Output the (x, y) coordinate of the center of the cell containing the given text.  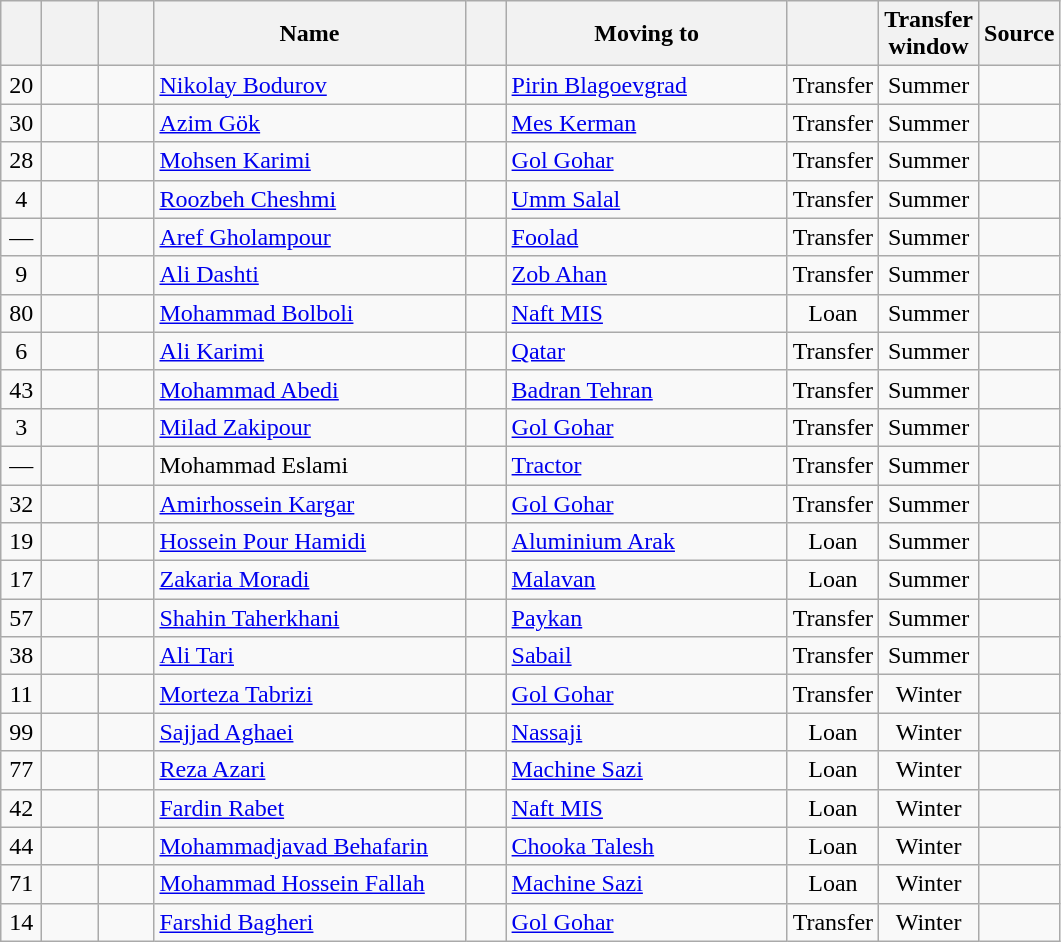
Azim Gök (310, 123)
Mohammad Bolboli (310, 313)
Farshid Bagheri (310, 922)
Moving to (646, 34)
Chooka Talesh (646, 846)
Mes Kerman (646, 123)
Mohammadjavad Behafarin (310, 846)
Mohsen Karimi (310, 161)
Aref Gholampour (310, 237)
30 (22, 123)
Sabail (646, 656)
Zakaria Moradi (310, 580)
Ali Dashti (310, 275)
Umm Salal (646, 199)
Foolad (646, 237)
14 (22, 922)
19 (22, 542)
Reza Azari (310, 770)
28 (22, 161)
43 (22, 389)
3 (22, 427)
Shahin Taherkhani (310, 618)
Qatar (646, 351)
99 (22, 732)
17 (22, 580)
38 (22, 656)
Tractor (646, 465)
42 (22, 808)
Fardin Rabet (310, 808)
Badran Tehran (646, 389)
71 (22, 884)
6 (22, 351)
Paykan (646, 618)
Milad Zakipour (310, 427)
Source (1020, 34)
Nikolay Bodurov (310, 85)
Ali Tari (310, 656)
Mohammad Hossein Fallah (310, 884)
Mohammad Abedi (310, 389)
Amirhossein Kargar (310, 503)
Ali Karimi (310, 351)
Name (310, 34)
80 (22, 313)
Sajjad Aghaei (310, 732)
Zob Ahan (646, 275)
Hossein Pour Hamidi (310, 542)
9 (22, 275)
Transferwindow (929, 34)
Malavan (646, 580)
4 (22, 199)
Mohammad Eslami (310, 465)
57 (22, 618)
Nassaji (646, 732)
20 (22, 85)
32 (22, 503)
Roozbeh Cheshmi (310, 199)
77 (22, 770)
11 (22, 694)
Pirin Blagoevgrad (646, 85)
44 (22, 846)
Morteza Tabrizi (310, 694)
Aluminium Arak (646, 542)
